Identify which cell holds the provided text, then report its [x, y] central coordinate. 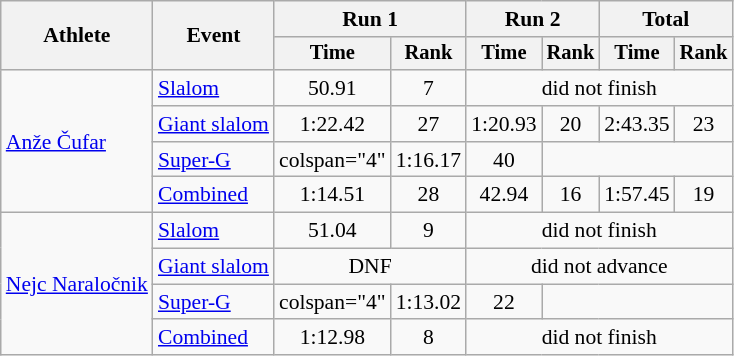
51.04 [332, 231]
42.94 [504, 195]
8 [428, 338]
Run 1 [370, 19]
28 [428, 195]
1:57.45 [636, 195]
Total [666, 19]
2:43.35 [636, 124]
Nejc Naraločnik [77, 284]
27 [428, 124]
DNF [370, 267]
Athlete [77, 36]
7 [428, 88]
1:12.98 [332, 338]
Event [214, 36]
Anže Čufar [77, 141]
9 [428, 231]
22 [504, 302]
40 [504, 160]
23 [704, 124]
1:22.42 [332, 124]
1:14.51 [332, 195]
20 [571, 124]
Run 2 [532, 19]
1:13.02 [428, 302]
1:16.17 [428, 160]
1:20.93 [504, 124]
16 [571, 195]
did not advance [599, 267]
19 [704, 195]
50.91 [332, 88]
